Detect which cell encompasses the target text, then output its [x, y] center coordinate. 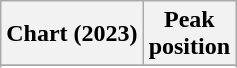
Chart (2023) [72, 34]
Peak position [189, 34]
